Capture the cell that displays the provided text and extract its [X, Y] central coordinate. 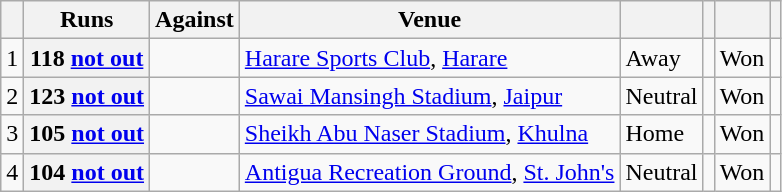
3 [12, 134]
Sawai Mansingh Stadium, Jaipur [430, 96]
Away [662, 58]
Venue [430, 20]
123 not out [87, 96]
Sheikh Abu Naser Stadium, Khulna [430, 134]
118 not out [87, 58]
Antigua Recreation Ground, St. John's [430, 172]
Runs [87, 20]
4 [12, 172]
2 [12, 96]
Against [195, 20]
Harare Sports Club, Harare [430, 58]
104 not out [87, 172]
1 [12, 58]
105 not out [87, 134]
Home [662, 134]
